From the cell containing the given text, extract its center point as (X, Y) coordinate. 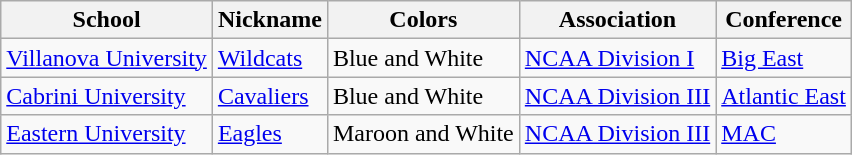
Colors (423, 20)
Wildcats (270, 58)
Atlantic East (784, 96)
Cavaliers (270, 96)
Cabrini University (107, 96)
Big East (784, 58)
Nickname (270, 20)
School (107, 20)
Maroon and White (423, 134)
Eastern University (107, 134)
Association (617, 20)
NCAA Division I (617, 58)
Villanova University (107, 58)
MAC (784, 134)
Eagles (270, 134)
Conference (784, 20)
